Extract the (x, y) coordinate from the center of the cell holding the provided text.  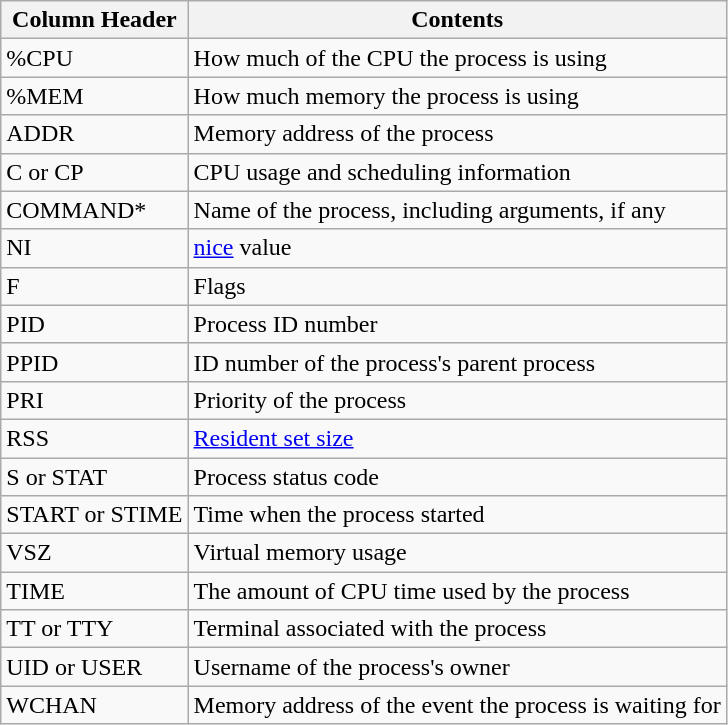
ADDR (94, 134)
Resident set size (457, 438)
UID or USER (94, 667)
Name of the process, including arguments, if any (457, 210)
TIME (94, 591)
C or CP (94, 172)
Memory address of the process (457, 134)
CPU usage and scheduling information (457, 172)
NI (94, 248)
How much of the CPU the process is using (457, 58)
Process ID number (457, 324)
PID (94, 324)
F (94, 286)
VSZ (94, 553)
TT or TTY (94, 629)
Process status code (457, 477)
Time when the process started (457, 515)
Column Header (94, 20)
Priority of the process (457, 400)
S or STAT (94, 477)
Flags (457, 286)
Virtual memory usage (457, 553)
PPID (94, 362)
How much memory the process is using (457, 96)
Contents (457, 20)
PRI (94, 400)
RSS (94, 438)
%CPU (94, 58)
Terminal associated with the process (457, 629)
Username of the process's owner (457, 667)
COMMAND* (94, 210)
%MEM (94, 96)
nice value (457, 248)
Memory address of the event the process is waiting for (457, 705)
ID number of the process's parent process (457, 362)
WCHAN (94, 705)
START or STIME (94, 515)
The amount of CPU time used by the process (457, 591)
